Pinpoint the cell where the given text exists, returning its (x, y) midpoint coordinate. 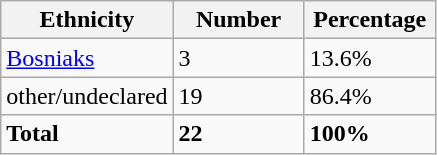
other/undeclared (87, 96)
Number (238, 20)
86.4% (370, 96)
13.6% (370, 58)
Total (87, 134)
Bosniaks (87, 58)
Percentage (370, 20)
3 (238, 58)
22 (238, 134)
100% (370, 134)
Ethnicity (87, 20)
19 (238, 96)
